Output the [X, Y] coordinate of the center of the cell containing the given text.  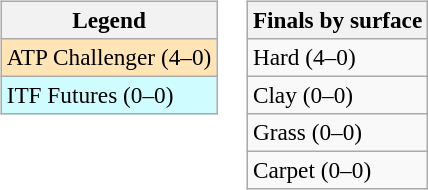
Finals by surface [337, 20]
Clay (0–0) [337, 95]
Hard (4–0) [337, 57]
Legend [108, 20]
ATP Challenger (4–0) [108, 57]
Carpet (0–0) [337, 171]
Grass (0–0) [337, 133]
ITF Futures (0–0) [108, 95]
